Capture the cell that displays the provided text and extract its (x, y) central coordinate. 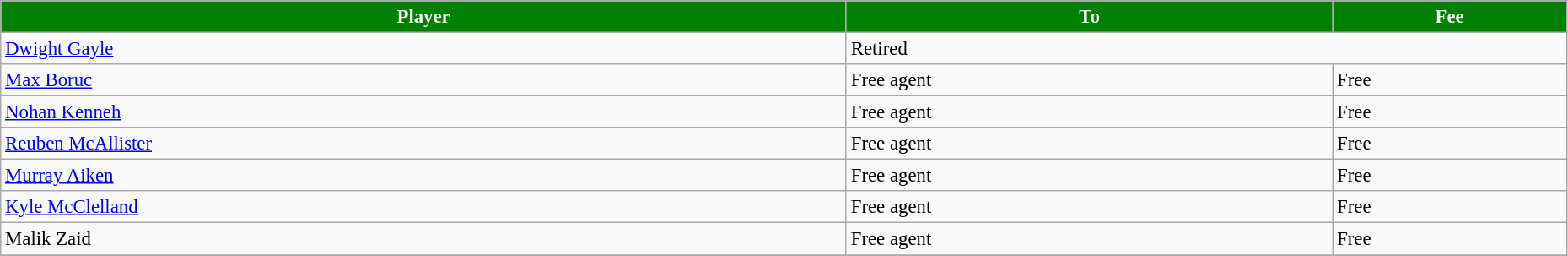
Max Boruc (423, 80)
Fee (1450, 17)
Nohan Kenneh (423, 112)
Murray Aiken (423, 176)
To (1089, 17)
Malik Zaid (423, 239)
Player (423, 17)
Reuben McAllister (423, 144)
Dwight Gayle (423, 49)
Kyle McClelland (423, 207)
Retired (1206, 49)
